Output the [x, y] coordinate of the center of the cell containing the given text.  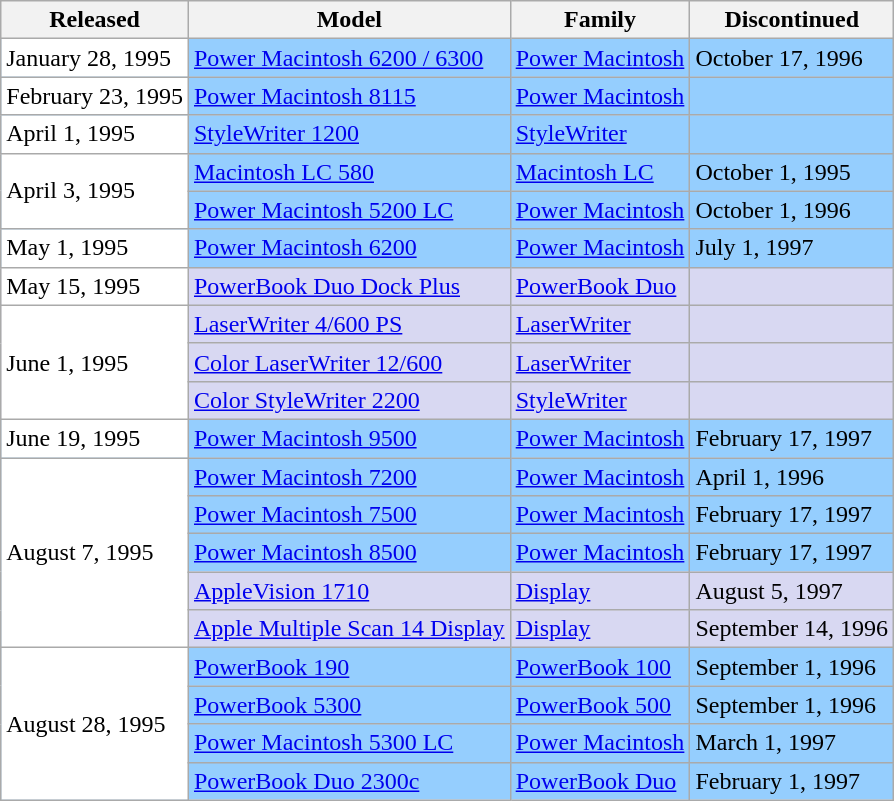
Discontinued [792, 20]
August 7, 1995 [95, 553]
Model [349, 20]
April 1, 1995 [95, 134]
Color StyleWriter 2200 [349, 400]
Power Macintosh 8500 [349, 553]
Power Macintosh 7500 [349, 515]
Power Macintosh 5200 LC [349, 210]
October 1, 1995 [792, 172]
PowerBook 500 [600, 705]
Power Macintosh 6200 / 6300 [349, 58]
AppleVision 1710 [349, 591]
Macintosh LC [600, 172]
March 1, 1997 [792, 743]
June 1, 1995 [95, 362]
Color LaserWriter 12/600 [349, 362]
May 1, 1995 [95, 248]
PowerBook 100 [600, 667]
February 1, 1997 [792, 781]
PowerBook Duo Dock Plus [349, 286]
Power Macintosh 6200 [349, 248]
Power Macintosh 5300 LC [349, 743]
Power Macintosh 9500 [349, 438]
Released [95, 20]
April 1, 1996 [792, 477]
Power Macintosh 8115 [349, 96]
May 15, 1995 [95, 286]
PowerBook Duo 2300c [349, 781]
Apple Multiple Scan 14 Display [349, 629]
August 5, 1997 [792, 591]
PowerBook 190 [349, 667]
Power Macintosh 7200 [349, 477]
October 17, 1996 [792, 58]
October 1, 1996 [792, 210]
April 3, 1995 [95, 191]
PowerBook 5300 [349, 705]
February 23, 1995 [95, 96]
StyleWriter 1200 [349, 134]
September 14, 1996 [792, 629]
Family [600, 20]
July 1, 1997 [792, 248]
January 28, 1995 [95, 58]
June 19, 1995 [95, 438]
LaserWriter 4/600 PS [349, 324]
August 28, 1995 [95, 724]
Macintosh LC 580 [349, 172]
